Detect which cell encompasses the target text, then output its [x, y] center coordinate. 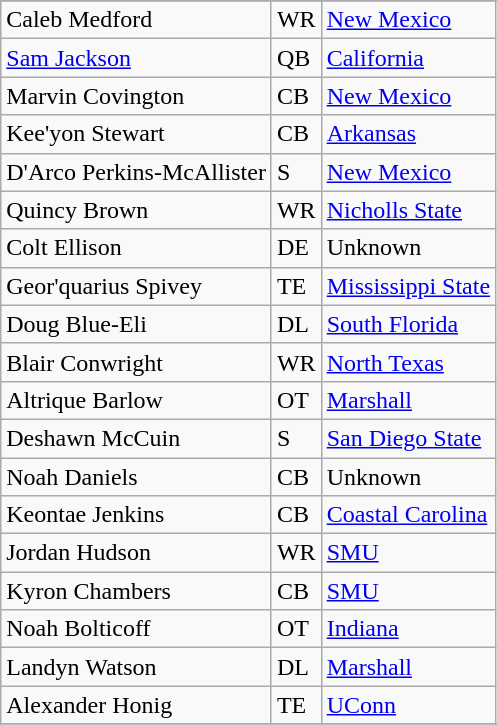
Jordan Hudson [136, 553]
D'Arco Perkins-McAllister [136, 172]
Altrique Barlow [136, 400]
Caleb Medford [136, 20]
Doug Blue-Eli [136, 324]
North Texas [408, 362]
Marvin Covington [136, 96]
Noah Bolticoff [136, 629]
Coastal Carolina [408, 515]
Colt Ellison [136, 248]
Sam Jackson [136, 58]
DE [296, 248]
Quincy Brown [136, 210]
Indiana [408, 629]
Blair Conwright [136, 362]
Kyron Chambers [136, 591]
San Diego State [408, 438]
UConn [408, 705]
California [408, 58]
Nicholls State [408, 210]
Kee'yon Stewart [136, 134]
South Florida [408, 324]
QB [296, 58]
Arkansas [408, 134]
Mississippi State [408, 286]
Keontae Jenkins [136, 515]
Geor'quarius Spivey [136, 286]
Deshawn McCuin [136, 438]
Noah Daniels [136, 477]
Landyn Watson [136, 667]
Alexander Honig [136, 705]
